Locate the cell with the specified text and output its [x, y] center coordinate. 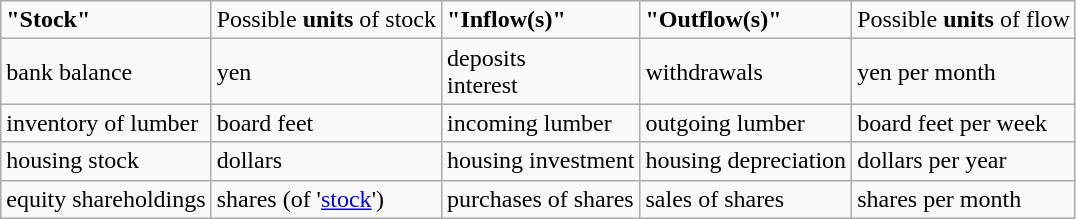
dollars [326, 161]
bank balance [106, 72]
dollars per year [964, 161]
outgoing lumber [746, 123]
purchases of shares [541, 199]
housing stock [106, 161]
Possible units of flow [964, 20]
inventory of lumber [106, 123]
board feet per week [964, 123]
"Inflow(s)" [541, 20]
"Outflow(s)" [746, 20]
yen [326, 72]
shares per month [964, 199]
equity shareholdings [106, 199]
"Stock" [106, 20]
housing depreciation [746, 161]
board feet [326, 123]
housing investment [541, 161]
Possible units of stock [326, 20]
sales of shares [746, 199]
shares (of 'stock') [326, 199]
yen per month [964, 72]
incoming lumber [541, 123]
withdrawals [746, 72]
depositsinterest [541, 72]
